For the text-containing cell, return its midpoint in (x, y) coordinate format. 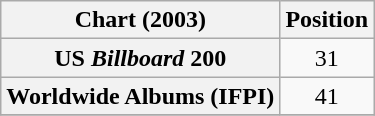
Chart (2003) (140, 20)
Position (327, 20)
41 (327, 96)
US Billboard 200 (140, 58)
Worldwide Albums (IFPI) (140, 96)
31 (327, 58)
